Locate the cell with the specified text and output its (X, Y) center coordinate. 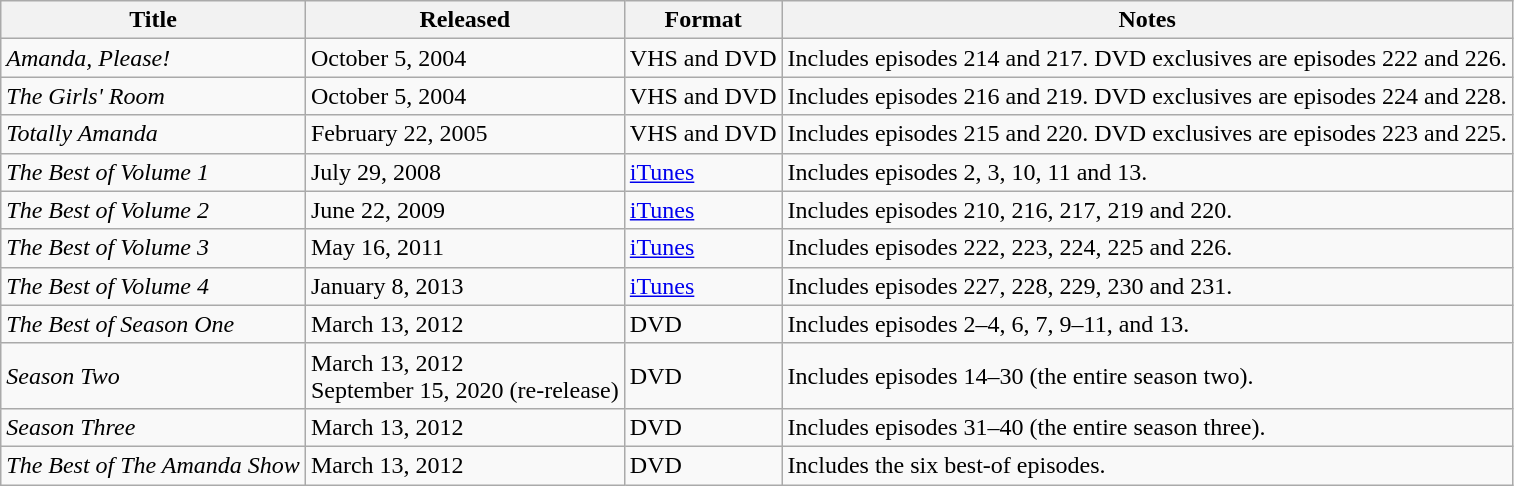
The Girls' Room (154, 96)
Includes episodes 222, 223, 224, 225 and 226. (1147, 248)
May 16, 2011 (464, 248)
Season Two (154, 376)
Amanda, Please! (154, 58)
Includes episodes 2, 3, 10, 11 and 13. (1147, 172)
Includes episodes 210, 216, 217, 219 and 220. (1147, 210)
Released (464, 20)
The Best of Volume 1 (154, 172)
The Best of Volume 2 (154, 210)
Includes episodes 2–4, 6, 7, 9–11, and 13. (1147, 324)
Includes episodes 216 and 219. DVD exclusives are episodes 224 and 228. (1147, 96)
The Best of The Amanda Show (154, 465)
January 8, 2013 (464, 286)
Includes episodes 215 and 220. DVD exclusives are episodes 223 and 225. (1147, 134)
Totally Amanda (154, 134)
February 22, 2005 (464, 134)
Includes episodes 31–40 (the entire season three). (1147, 427)
Includes episodes 214 and 217. DVD exclusives are episodes 222 and 226. (1147, 58)
Includes episodes 14–30 (the entire season two). (1147, 376)
July 29, 2008 (464, 172)
The Best of Season One (154, 324)
The Best of Volume 4 (154, 286)
Includes the six best-of episodes. (1147, 465)
Title (154, 20)
Notes (1147, 20)
Season Three (154, 427)
Format (703, 20)
March 13, 2012September 15, 2020 (re-release) (464, 376)
June 22, 2009 (464, 210)
The Best of Volume 3 (154, 248)
Includes episodes 227, 228, 229, 230 and 231. (1147, 286)
